For the text-containing cell, return its midpoint in (X, Y) coordinate format. 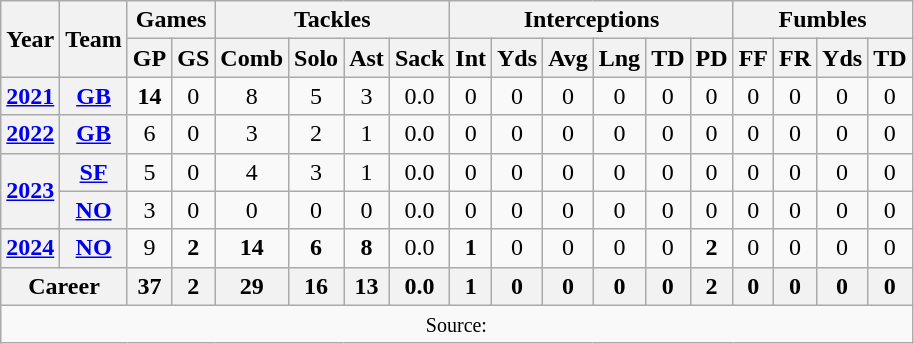
16 (316, 286)
Career (64, 286)
FR (796, 58)
Lng (619, 58)
4 (252, 172)
Sack (419, 58)
9 (149, 248)
FF (753, 58)
Source: (456, 324)
GS (194, 58)
13 (367, 286)
Solo (316, 58)
Ast (367, 58)
2024 (30, 248)
Comb (252, 58)
GP (149, 58)
2023 (30, 191)
Fumbles (822, 20)
Tackles (332, 20)
2022 (30, 134)
Interceptions (592, 20)
Int (471, 58)
Year (30, 39)
2021 (30, 96)
Avg (568, 58)
SF (94, 172)
37 (149, 286)
PD (712, 58)
Games (170, 20)
29 (252, 286)
Team (94, 39)
